Provide the [X, Y] coordinate of the cell's center where the given text is located.  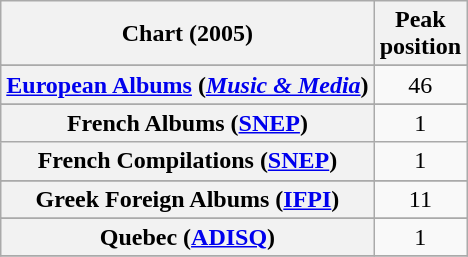
French Compilations (SNEP) [188, 161]
European Albums (Music & Media) [188, 85]
French Albums (SNEP) [188, 123]
Peakposition [420, 34]
Chart (2005) [188, 34]
46 [420, 85]
Greek Foreign Albums (IFPI) [188, 199]
Quebec (ADISQ) [188, 237]
11 [420, 199]
